Pinpoint the cell where the given text exists, returning its (x, y) midpoint coordinate. 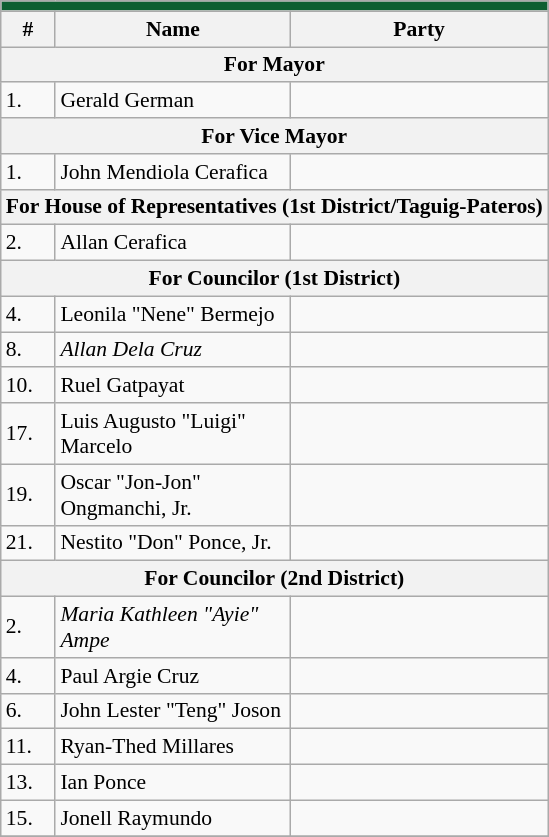
Paul Argie Cruz (172, 676)
Ruel Gatpayat (172, 386)
# (28, 29)
15. (28, 818)
17. (28, 434)
10. (28, 386)
For Mayor (274, 65)
19. (28, 494)
Luis Augusto "Luigi" Marcelo (172, 434)
Ian Ponce (172, 783)
Allan Dela Cruz (172, 350)
21. (28, 543)
Nestito "Don" Ponce, Jr. (172, 543)
Allan Cerafica (172, 243)
8. (28, 350)
Name (172, 29)
Party (418, 29)
John Mendiola Cerafica (172, 172)
11. (28, 747)
Leonila "Nene" Bermejo (172, 314)
Gerald German (172, 101)
Oscar "Jon-Jon" Ongmanchi, Jr. (172, 494)
For Councilor (1st District) (274, 279)
For House of Representatives (1st District/Taguig-Pateros) (274, 207)
For Vice Mayor (274, 136)
13. (28, 783)
Ryan-Thed Millares (172, 747)
John Lester "Teng" Joson (172, 711)
For Councilor (2nd District) (274, 579)
Jonell Raymundo (172, 818)
6. (28, 711)
Maria Kathleen "Ayie" Ampe (172, 628)
